Provide the [x, y] coordinate of the cell's center where the given text is located.  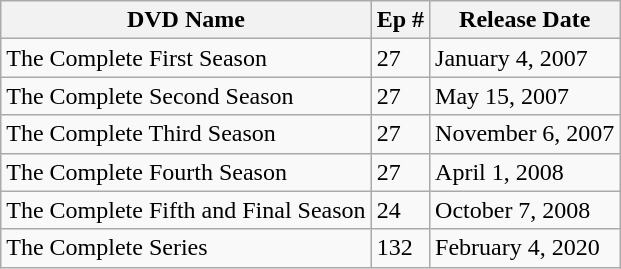
DVD Name [186, 20]
Ep # [400, 20]
October 7, 2008 [525, 210]
November 6, 2007 [525, 134]
The Complete Second Season [186, 96]
February 4, 2020 [525, 248]
24 [400, 210]
Release Date [525, 20]
April 1, 2008 [525, 172]
The Complete Fifth and Final Season [186, 210]
The Complete Fourth Season [186, 172]
The Complete Third Season [186, 134]
The Complete First Season [186, 58]
May 15, 2007 [525, 96]
January 4, 2007 [525, 58]
The Complete Series [186, 248]
132 [400, 248]
